Search for the cell housing the specified text and yield its (X, Y) center coordinate. 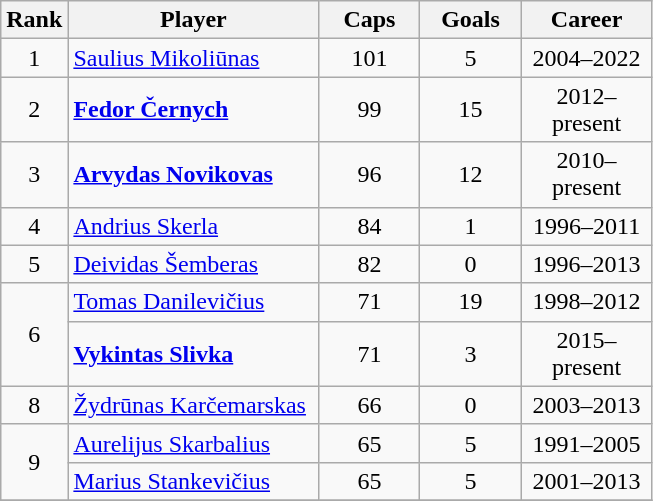
12 (470, 174)
99 (370, 110)
Career (586, 20)
Aurelijus Skarbalius (194, 443)
Arvydas Novikovas (194, 174)
2015–present (586, 354)
Žydrūnas Karčemarskas (194, 405)
8 (34, 405)
4 (34, 226)
9 (34, 462)
Saulius Mikoliūnas (194, 58)
15 (470, 110)
Caps (370, 20)
Player (194, 20)
2 (34, 110)
Tomas Danilevičius (194, 302)
96 (370, 174)
82 (370, 264)
6 (34, 334)
Fedor Černych (194, 110)
Andrius Skerla (194, 226)
1996–2013 (586, 264)
101 (370, 58)
1991–2005 (586, 443)
Vykintas Slivka (194, 354)
Rank (34, 20)
2012–present (586, 110)
2010–present (586, 174)
84 (370, 226)
2001–2013 (586, 481)
19 (470, 302)
Marius Stankevičius (194, 481)
66 (370, 405)
2004–2022 (586, 58)
2003–2013 (586, 405)
1996–2011 (586, 226)
1998–2012 (586, 302)
Deividas Šemberas (194, 264)
Goals (470, 20)
